Locate the cell with the specified text and output its (X, Y) center coordinate. 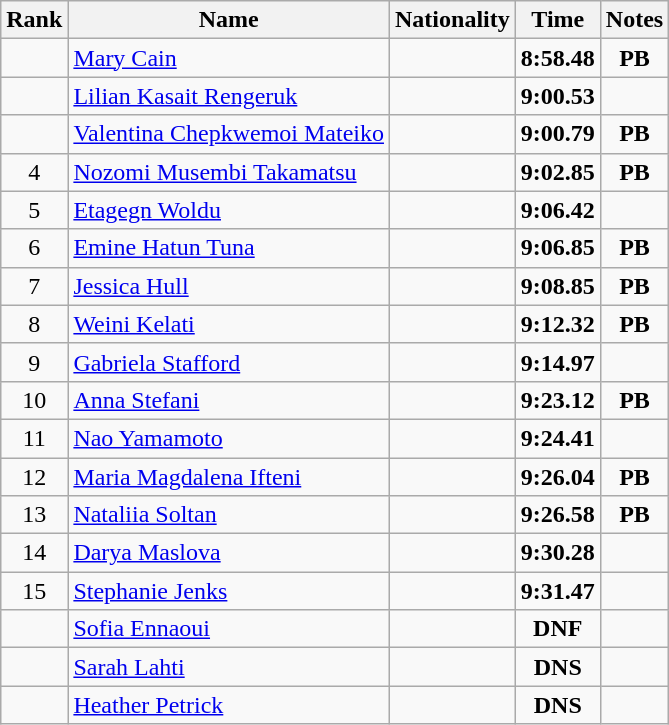
Notes (634, 20)
Nationality (453, 20)
9 (34, 362)
8 (34, 324)
Rank (34, 20)
Stephanie Jenks (229, 591)
9:26.58 (558, 515)
10 (34, 400)
9:00.53 (558, 96)
13 (34, 515)
14 (34, 553)
9:00.79 (558, 134)
15 (34, 591)
9:06.42 (558, 210)
9:12.32 (558, 324)
9:31.47 (558, 591)
Nozomi Musembi Takamatsu (229, 172)
Sarah Lahti (229, 667)
Gabriela Stafford (229, 362)
9:14.97 (558, 362)
Heather Petrick (229, 705)
Maria Magdalena Ifteni (229, 477)
Nataliia Soltan (229, 515)
9:02.85 (558, 172)
6 (34, 248)
9:23.12 (558, 400)
12 (34, 477)
Nao Yamamoto (229, 438)
Time (558, 20)
9:30.28 (558, 553)
Lilian Kasait Rengeruk (229, 96)
Emine Hatun Tuna (229, 248)
Mary Cain (229, 58)
Weini Kelati (229, 324)
7 (34, 286)
9:26.04 (558, 477)
Jessica Hull (229, 286)
4 (34, 172)
5 (34, 210)
Sofia Ennaoui (229, 629)
Darya Maslova (229, 553)
Name (229, 20)
Valentina Chepkwemoi Mateiko (229, 134)
DNF (558, 629)
9:24.41 (558, 438)
8:58.48 (558, 58)
Anna Stefani (229, 400)
9:08.85 (558, 286)
Etagegn Woldu (229, 210)
11 (34, 438)
9:06.85 (558, 248)
